From the cell containing the given text, extract its center point as (X, Y) coordinate. 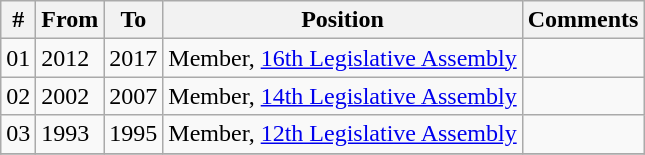
01 (18, 58)
From (70, 20)
Member, 14th Legislative Assembly (342, 96)
To (134, 20)
2017 (134, 58)
2007 (134, 96)
1993 (70, 134)
03 (18, 134)
Member, 12th Legislative Assembly (342, 134)
2012 (70, 58)
Position (342, 20)
Member, 16th Legislative Assembly (342, 58)
02 (18, 96)
2002 (70, 96)
1995 (134, 134)
# (18, 20)
Comments (583, 20)
